For the text-containing cell, return its midpoint in [X, Y] coordinate format. 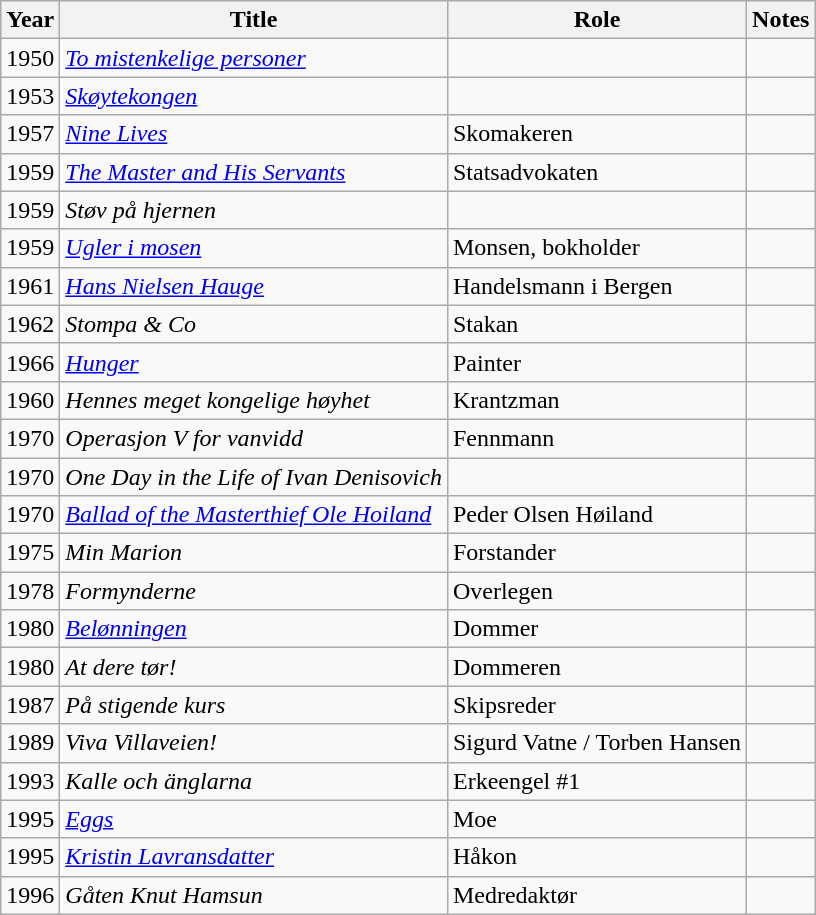
Støv på hjernen [254, 210]
Forstander [596, 553]
1950 [30, 58]
1978 [30, 591]
Krantzman [596, 400]
Hans Nielsen Hauge [254, 286]
1961 [30, 286]
Notes [781, 20]
Formynderne [254, 591]
Nine Lives [254, 134]
1960 [30, 400]
Year [30, 20]
Painter [596, 362]
1989 [30, 743]
Operasjon V for vanvidd [254, 438]
Skøytekongen [254, 96]
Statsadvokaten [596, 172]
One Day in the Life of Ivan Denisovich [254, 477]
Fennmann [596, 438]
Hunger [254, 362]
At dere tør! [254, 667]
Håkon [596, 857]
Monsen, bokholder [596, 248]
Min Marion [254, 553]
Medredaktør [596, 895]
1996 [30, 895]
Ballad of the Masterthief Ole Hoiland [254, 515]
Hennes meget kongelige høyhet [254, 400]
Erkeengel #1 [596, 781]
Gåten Knut Hamsun [254, 895]
Kalle och änglarna [254, 781]
1987 [30, 705]
Dommer [596, 629]
Handelsmann i Bergen [596, 286]
På stigende kurs [254, 705]
Moe [596, 819]
The Master and His Servants [254, 172]
1957 [30, 134]
Skomakeren [596, 134]
Skipsreder [596, 705]
To mistenkelige personer [254, 58]
Overlegen [596, 591]
1993 [30, 781]
Title [254, 20]
Sigurd Vatne / Torben Hansen [596, 743]
1975 [30, 553]
Viva Villaveien! [254, 743]
Dommeren [596, 667]
1966 [30, 362]
Belønningen [254, 629]
Ugler i mosen [254, 248]
Kristin Lavransdatter [254, 857]
1953 [30, 96]
1962 [30, 324]
Peder Olsen Høiland [596, 515]
Role [596, 20]
Stompa & Co [254, 324]
Stakan [596, 324]
Eggs [254, 819]
